Return [x, y] of the center of cell containing provided text 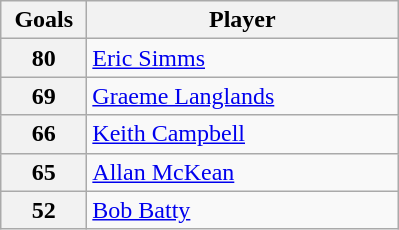
69 [44, 96]
52 [44, 210]
Goals [44, 20]
Allan McKean [242, 172]
Player [242, 20]
80 [44, 58]
Bob Batty [242, 210]
Keith Campbell [242, 134]
66 [44, 134]
Graeme Langlands [242, 96]
Eric Simms [242, 58]
65 [44, 172]
